Extract the (X, Y) coordinate from the center of the cell holding the provided text.  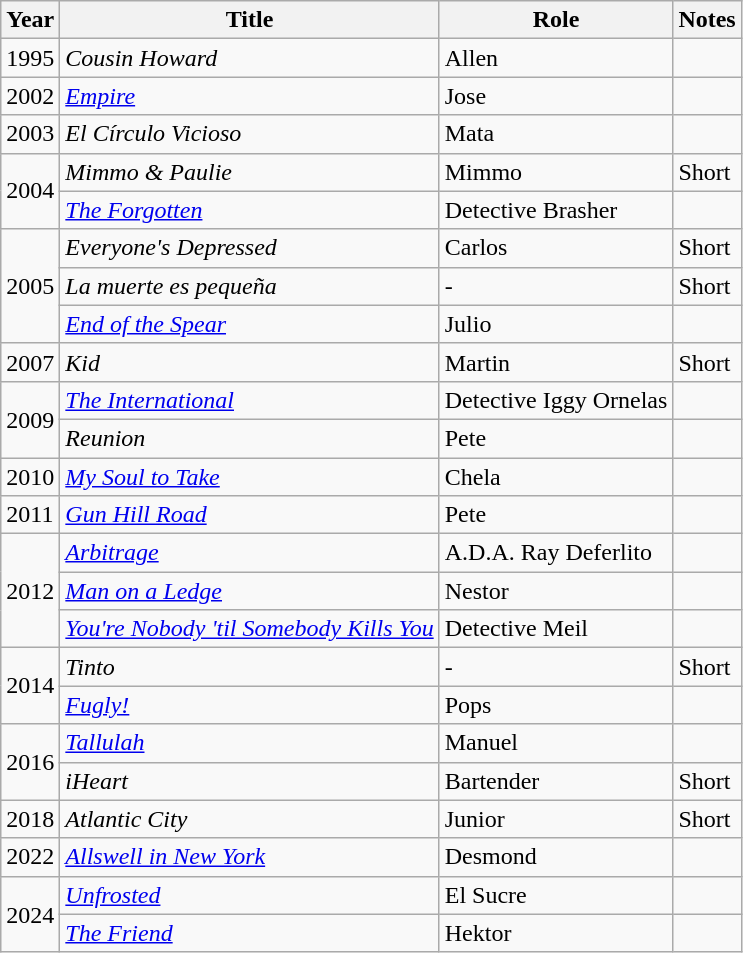
Detective Meil (556, 629)
Man on a Ledge (250, 591)
You're Nobody 'til Somebody Kills You (250, 629)
My Soul to Take (250, 477)
2005 (30, 286)
2007 (30, 362)
Detective Iggy Ornelas (556, 400)
Notes (707, 20)
Junior (556, 819)
End of the Spear (250, 324)
2016 (30, 762)
Atlantic City (250, 819)
2010 (30, 477)
2009 (30, 419)
El Sucre (556, 895)
Pops (556, 705)
Arbitrage (250, 553)
The International (250, 400)
Nestor (556, 591)
Year (30, 20)
Mimmo (556, 172)
Jose (556, 96)
Empire (250, 96)
2012 (30, 591)
Martin (556, 362)
A.D.A. Ray Deferlito (556, 553)
1995 (30, 58)
Gun Hill Road (250, 515)
Chela (556, 477)
Role (556, 20)
Hektor (556, 933)
Manuel (556, 743)
2018 (30, 819)
2011 (30, 515)
Fugly! (250, 705)
Allswell in New York (250, 857)
Unfrosted (250, 895)
2003 (30, 134)
Carlos (556, 248)
2024 (30, 914)
Desmond (556, 857)
Tallulah (250, 743)
Reunion (250, 438)
Cousin Howard (250, 58)
2014 (30, 686)
2004 (30, 191)
Everyone's Depressed (250, 248)
Title (250, 20)
La muerte es pequeña (250, 286)
Allen (556, 58)
The Friend (250, 933)
Detective Brasher (556, 210)
2002 (30, 96)
2022 (30, 857)
Julio (556, 324)
iHeart (250, 781)
El Círculo Vicioso (250, 134)
Tinto (250, 667)
Bartender (556, 781)
Mimmo & Paulie (250, 172)
Kid (250, 362)
Mata (556, 134)
The Forgotten (250, 210)
